Provide the [X, Y] coordinate of the cell's center where the given text is located.  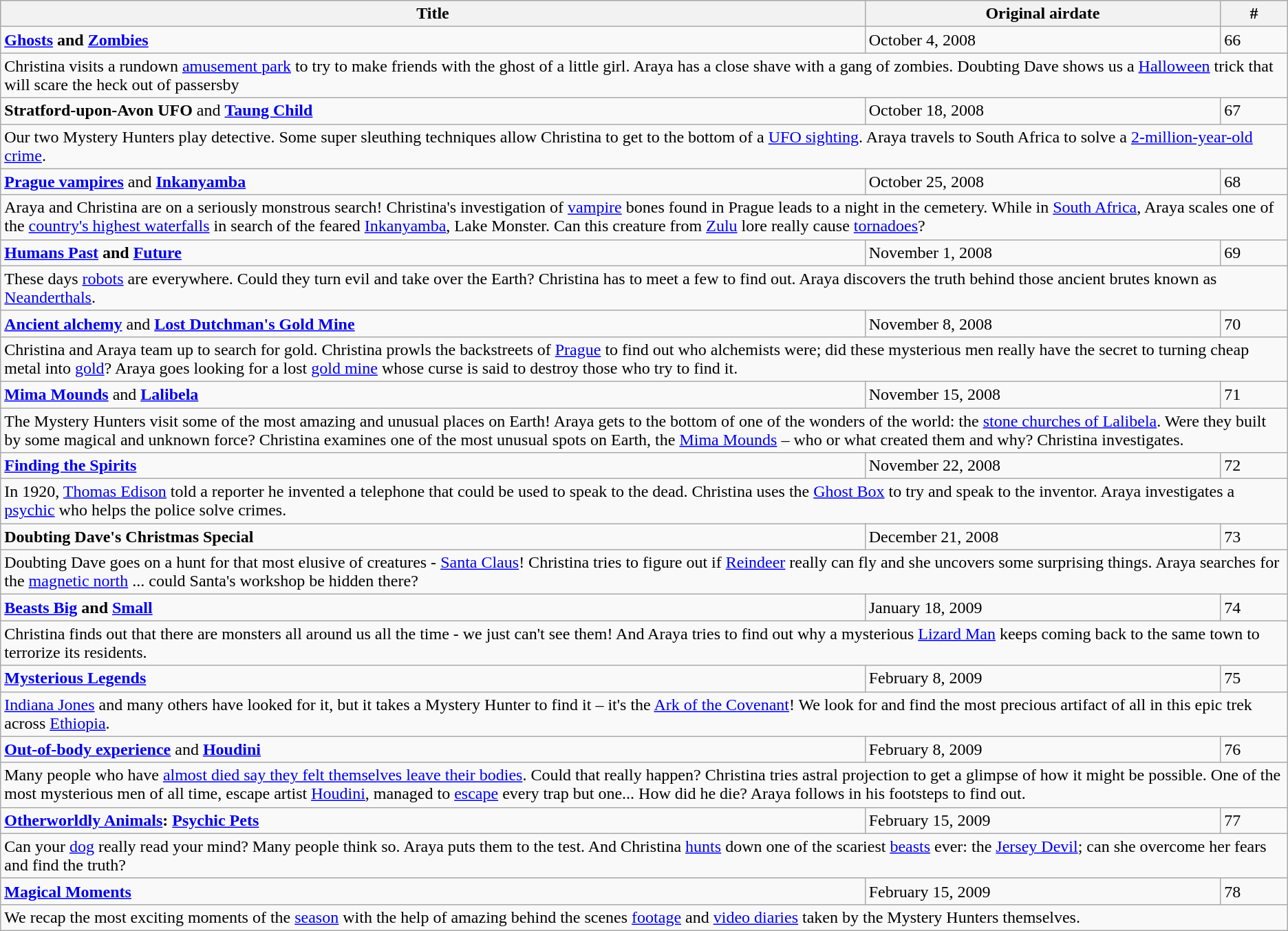
Ancient alchemy and Lost Dutchman's Gold Mine [433, 323]
69 [1254, 253]
Mima Mounds and Lalibela [433, 394]
October 18, 2008 [1042, 111]
October 4, 2008 [1042, 40]
December 21, 2008 [1042, 537]
75 [1254, 678]
73 [1254, 537]
67 [1254, 111]
76 [1254, 749]
Finding the Spirits [433, 466]
# [1254, 14]
November 8, 2008 [1042, 323]
Out-of-body experience and Houdini [433, 749]
77 [1254, 820]
January 18, 2009 [1042, 608]
68 [1254, 182]
Mysterious Legends [433, 678]
66 [1254, 40]
November 22, 2008 [1042, 466]
October 25, 2008 [1042, 182]
74 [1254, 608]
Magical Moments [433, 891]
70 [1254, 323]
Humans Past and Future [433, 253]
Otherworldly Animals: Psychic Pets [433, 820]
November 1, 2008 [1042, 253]
Doubting Dave's Christmas Special [433, 537]
Title [433, 14]
Stratford-upon-Avon UFO and Taung Child [433, 111]
Original airdate [1042, 14]
72 [1254, 466]
78 [1254, 891]
71 [1254, 394]
Ghosts and Zombies [433, 40]
November 15, 2008 [1042, 394]
Prague vampires and Inkanyamba [433, 182]
Beasts Big and Small [433, 608]
